Scan for the cell matching the given text and deliver its [X, Y] coordinate at center. 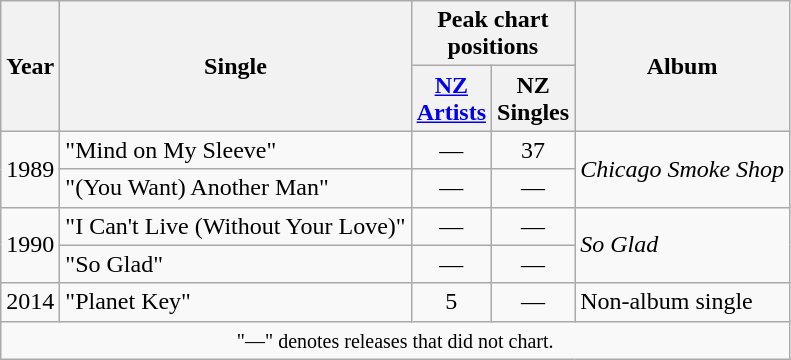
Single [236, 66]
5 [451, 302]
"Mind on My Sleeve" [236, 150]
"Planet Key" [236, 302]
2014 [30, 302]
"—" denotes releases that did not chart. [396, 340]
Non-album single [682, 302]
Chicago Smoke Shop [682, 169]
NZSingles [534, 98]
37 [534, 150]
"(You Want) Another Man" [236, 188]
1989 [30, 169]
Album [682, 66]
"I Can't Live (Without Your Love)" [236, 226]
NZArtists [451, 98]
Peak chartpositions [492, 34]
So Glad [682, 245]
"So Glad" [236, 264]
1990 [30, 245]
Year [30, 66]
